Extract the (x, y) coordinate from the center of the cell holding the provided text.  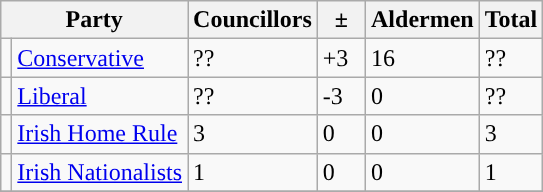
Irish Nationalists (100, 172)
+3 (341, 58)
Aldermen (423, 20)
Irish Home Rule (100, 134)
16 (423, 58)
Party (94, 20)
Conservative (100, 58)
Total (511, 20)
± (341, 20)
-3 (341, 96)
Liberal (100, 96)
Councillors (253, 20)
